Identify which cell holds the provided text, then report its (X, Y) central coordinate. 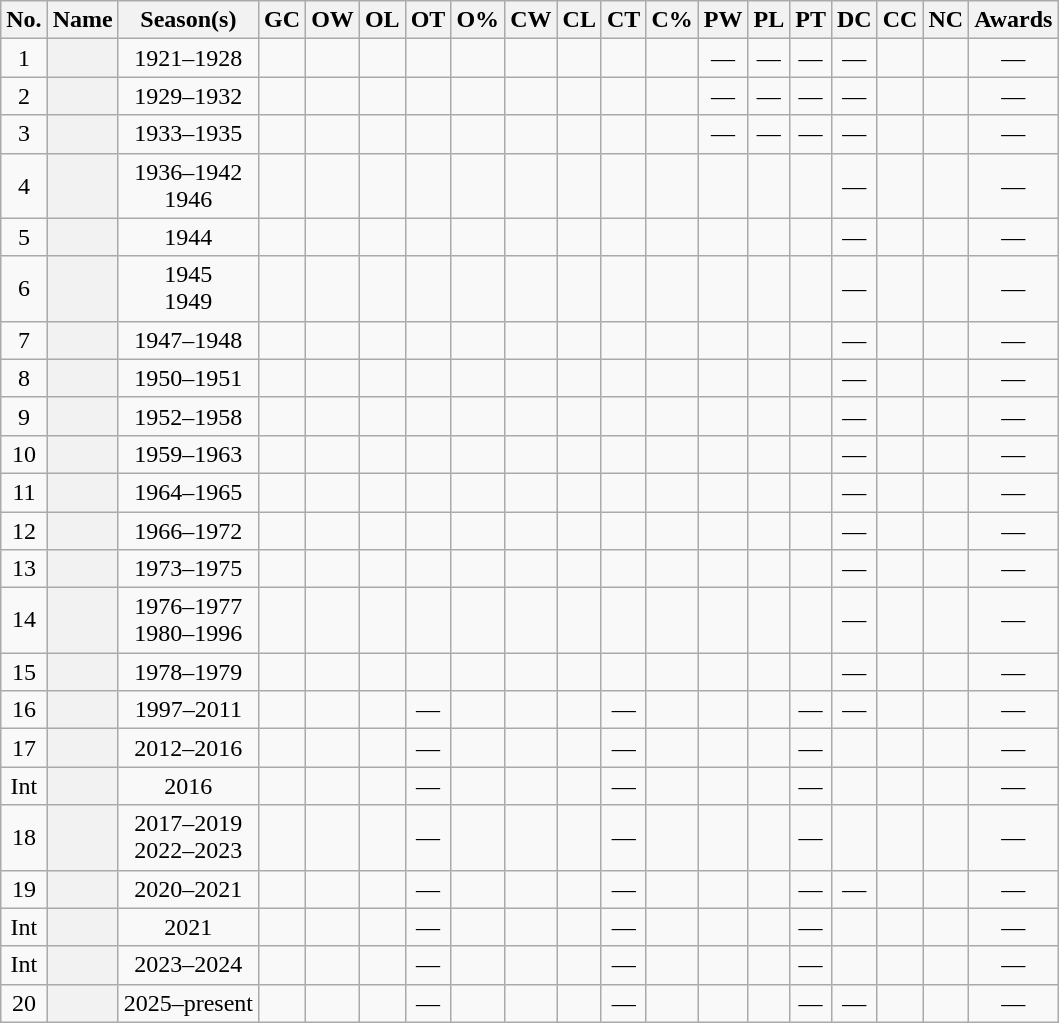
1959–1963 (188, 454)
Season(s) (188, 20)
16 (24, 710)
1936–19421946 (188, 186)
15 (24, 672)
Awards (1014, 20)
2017–20192022–2023 (188, 838)
CW (531, 20)
7 (24, 340)
2020–2021 (188, 889)
8 (24, 378)
14 (24, 620)
OL (382, 20)
1929–1932 (188, 96)
9 (24, 416)
NC (946, 20)
OT (428, 20)
1950–1951 (188, 378)
GC (282, 20)
DC (854, 20)
Name (82, 20)
No. (24, 20)
1997–2011 (188, 710)
19451949 (188, 288)
11 (24, 492)
1964–1965 (188, 492)
1976–19771980–1996 (188, 620)
OW (333, 20)
1947–1948 (188, 340)
3 (24, 134)
CT (623, 20)
1944 (188, 237)
12 (24, 531)
PW (723, 20)
CC (900, 20)
5 (24, 237)
19 (24, 889)
2021 (188, 927)
1933–1935 (188, 134)
1973–1975 (188, 569)
PT (811, 20)
4 (24, 186)
20 (24, 1003)
13 (24, 569)
PL (769, 20)
2016 (188, 786)
O% (478, 20)
C% (672, 20)
CL (579, 20)
18 (24, 838)
17 (24, 748)
10 (24, 454)
2025–present (188, 1003)
1921–1928 (188, 58)
1978–1979 (188, 672)
2023–2024 (188, 965)
1 (24, 58)
2 (24, 96)
6 (24, 288)
2012–2016 (188, 748)
1966–1972 (188, 531)
1952–1958 (188, 416)
